Provide the (x, y) coordinate of the cell's center where the given text is located.  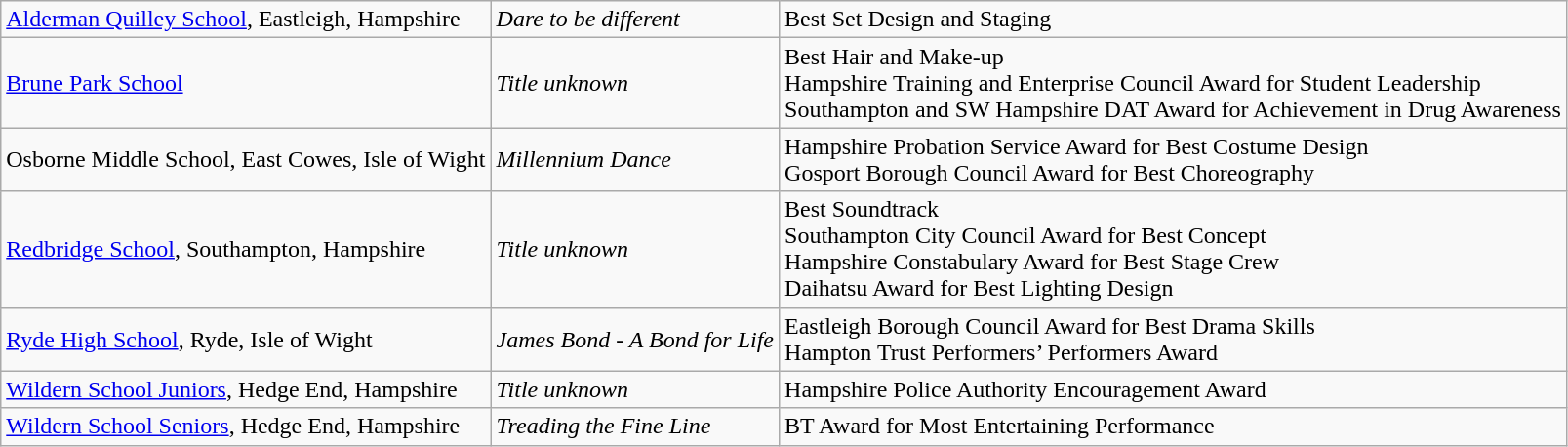
Wildern School Juniors, Hedge End, Hampshire (246, 389)
Hampshire Probation Service Award for Best Costume DesignGosport Borough Council Award for Best Choreography (1173, 160)
Osborne Middle School, East Cowes, Isle of Wight (246, 160)
Alderman Quilley School, Eastleigh, Hampshire (246, 20)
Ryde High School, Ryde, Isle of Wight (246, 340)
Best Set Design and Staging (1173, 20)
James Bond - A Bond for Life (635, 340)
Wildern School Seniors, Hedge End, Hampshire (246, 427)
Brune Park School (246, 83)
Redbridge School, Southampton, Hampshire (246, 250)
Millennium Dance (635, 160)
Best SoundtrackSouthampton City Council Award for Best ConceptHampshire Constabulary Award for Best Stage CrewDaihatsu Award for Best Lighting Design (1173, 250)
Treading the Fine Line (635, 427)
Hampshire Police Authority Encouragement Award (1173, 389)
Dare to be different (635, 20)
BT Award for Most Entertaining Performance (1173, 427)
Eastleigh Borough Council Award for Best Drama SkillsHampton Trust Performers’ Performers Award (1173, 340)
